Detect which cell encompasses the target text, then output its (X, Y) center coordinate. 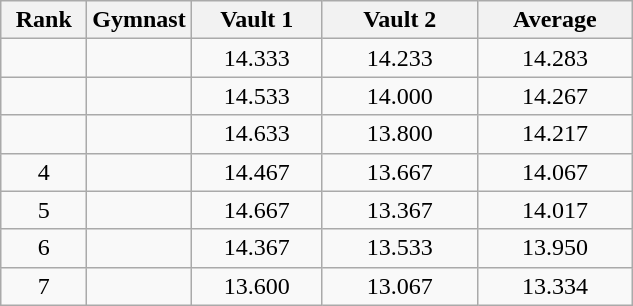
13.533 (400, 248)
14.367 (256, 248)
13.950 (554, 248)
14.467 (256, 172)
13.667 (400, 172)
13.067 (400, 286)
14.067 (554, 172)
14.267 (554, 96)
Vault 1 (256, 20)
14.633 (256, 134)
14.017 (554, 210)
Vault 2 (400, 20)
13.600 (256, 286)
13.800 (400, 134)
13.367 (400, 210)
14.233 (400, 58)
4 (44, 172)
14.217 (554, 134)
14.333 (256, 58)
5 (44, 210)
Average (554, 20)
14.667 (256, 210)
14.283 (554, 58)
14.533 (256, 96)
6 (44, 248)
Rank (44, 20)
13.334 (554, 286)
Gymnast (139, 20)
14.000 (400, 96)
7 (44, 286)
